Locate the cell with the specified text and output its [X, Y] center coordinate. 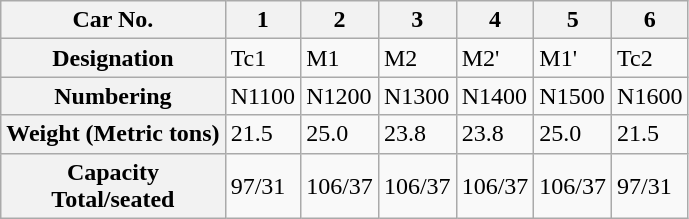
M2 [417, 58]
1 [263, 20]
Car No. [113, 20]
M1' [573, 58]
Numbering [113, 96]
N1300 [417, 96]
N1200 [340, 96]
N1500 [573, 96]
Tc2 [650, 58]
CapacityTotal/seated [113, 186]
Designation [113, 58]
3 [417, 20]
N1400 [495, 96]
4 [495, 20]
M2' [495, 58]
M1 [340, 58]
N1100 [263, 96]
Weight (Metric tons) [113, 134]
Tc1 [263, 58]
6 [650, 20]
N1600 [650, 96]
5 [573, 20]
2 [340, 20]
